Search for the cell housing the specified text and yield its [X, Y] center coordinate. 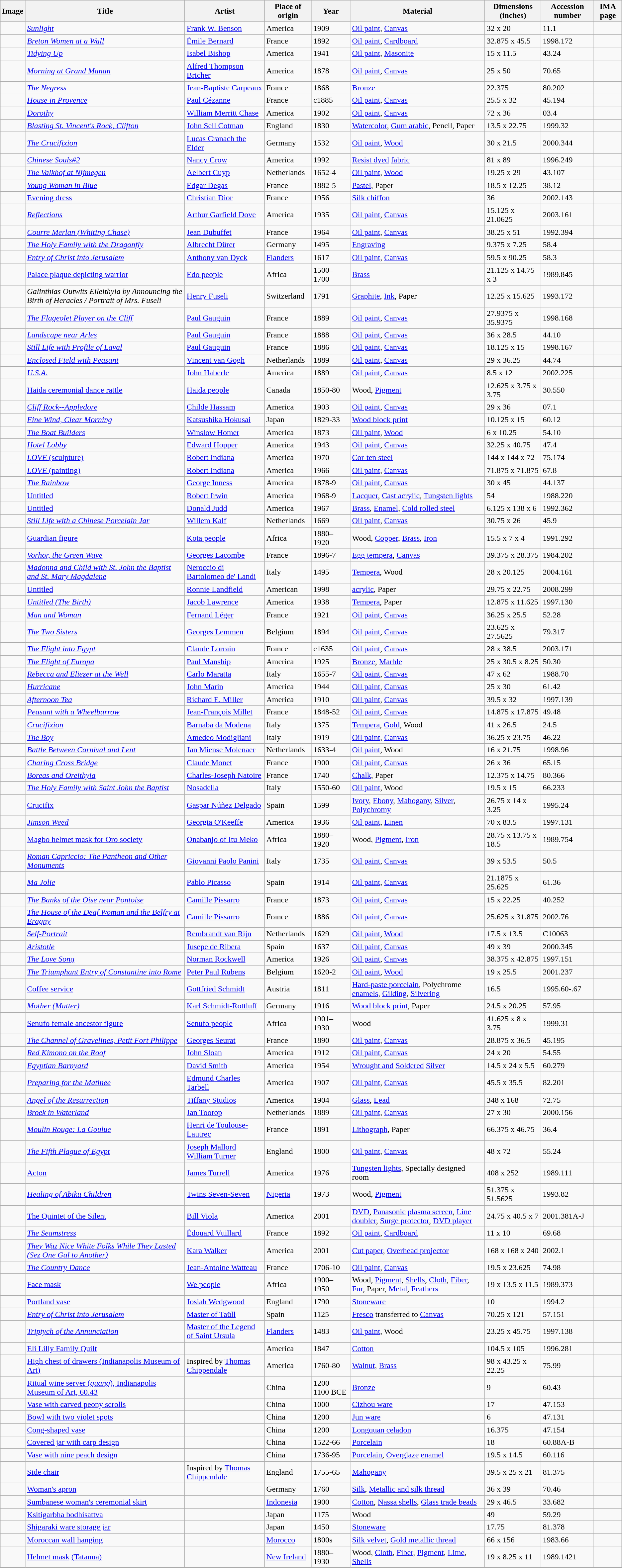
Jean Dubuffet [225, 232]
45.195 [568, 1040]
Glass, Lead [417, 1100]
We people [225, 1285]
Barnaba da Modena [225, 725]
Chinese Souls#2 [105, 160]
Donald Judd [225, 508]
66 x 156 [513, 1540]
Portland vase [105, 1302]
Wood block print [417, 419]
19.25 x 29 [513, 172]
23.625 x 27.5625 [513, 632]
The Rainbow [105, 483]
18 [513, 1442]
Jean-Antoine Watteau [225, 1267]
Tidying Up [105, 53]
Jusepe de Ribera [225, 947]
Cliff Rock--Appledore [105, 407]
Hard-paste porcelain, Polychrome enamels, Gilding, Silvering [417, 989]
1375 [331, 725]
65.15 [568, 763]
70 x 83.5 [513, 822]
Joseph Mallord William Turner [225, 1151]
1125 [331, 1314]
50.5 [568, 861]
Silk velvet, Gold metallic thread [417, 1540]
Vorhor, the Green Wave [105, 555]
Artist [225, 11]
19.5 x 14.5 [513, 1455]
66.375 x 46.75 [513, 1129]
Untitled (The Birth) [105, 602]
49 [513, 1515]
57.151 [568, 1314]
Guardian figure [105, 538]
72.75 [568, 1100]
Lacquer, Cast acrylic, Tungsten lights [417, 496]
Ksitigarbha bodhisattva [105, 1515]
Ritual wine server (guang), Indianapolis Museum of Art, 60.43 [105, 1387]
36 x 28.5 [513, 335]
Claude Lorrain [225, 649]
45.194 [568, 100]
1925 [331, 661]
Boreas and Oreithyia [105, 775]
29 x 36 [513, 407]
1997.138 [568, 1331]
1914 [331, 882]
IMA page [608, 11]
Christian Dior [225, 198]
1450 [331, 1527]
Image [13, 11]
52.28 [568, 614]
Wood block print, Paper [417, 1006]
Accession number [568, 11]
The Flageolet Player on the Cliff [105, 318]
1938 [331, 602]
2003.171 [568, 649]
13.5 x 22.75 [513, 126]
1829-33 [331, 419]
Still Life with Profile of Laval [105, 347]
Amedeo Modigliani [225, 737]
Helmet mask (Tatanua) [105, 1557]
Year [331, 11]
1617 [331, 257]
16.375 [513, 1430]
The Flight of Europa [105, 661]
Willem Kalf [225, 521]
30 x 21.5 [513, 143]
1997.151 [568, 959]
Longquan celadon [417, 1430]
Childe Hassam [225, 407]
54.55 [568, 1053]
Fernand Léger [225, 614]
Morocco [288, 1540]
16 x 21.75 [513, 750]
Switzerland [288, 296]
Afternoon Tea [105, 699]
1926 [331, 959]
9 [513, 1387]
John Haberle [225, 373]
1999.31 [568, 1023]
Title [105, 11]
Georges Seurat [225, 1040]
Breton Women at a Wall [105, 41]
Winslow Homer [225, 432]
Master of Taüll [225, 1314]
Fresco transferred to Canvas [417, 1314]
The Valkhof at Nijmegen [105, 172]
The Country Dance [105, 1267]
28.75 x 13.75 x 18.5 [513, 839]
Edward Hopper [225, 445]
80.366 [568, 775]
1993.172 [568, 296]
104.5 x 105 [513, 1348]
58.3 [568, 257]
32.875 x 45.5 [513, 41]
Vase with carved peony scrolls [105, 1404]
39.5 x 32 [513, 699]
1997.139 [568, 699]
Cor-ten steel [417, 458]
1652-4 [331, 172]
Canada [288, 390]
47.4 [568, 445]
1760 [331, 1489]
1998.168 [568, 318]
Covered jar with carp design [105, 1442]
17 [513, 1404]
2002.143 [568, 198]
1944 [331, 687]
Egg tempera, Canvas [417, 555]
The Quintet of the Silent [105, 1216]
Lucas Cranach the Elder [225, 143]
Hotel Lobby [105, 445]
1954 [331, 1065]
Cong-shaped vase [105, 1430]
2001.381A-J [568, 1216]
1735 [331, 861]
Sumbanese woman's ceremonial skirt [105, 1502]
60.116 [568, 1455]
Porcelain, Overglaze enamel [417, 1455]
Hurricane [105, 687]
Jean-Baptiste Carpeaux [225, 88]
1941 [331, 53]
1902 [331, 113]
Edgar Degas [225, 185]
10.125 x 15 [513, 419]
The Seamstress [105, 1233]
Edmund Charles Tarbell [225, 1083]
Bill Viola [225, 1216]
Tempera, Wood [417, 572]
Arthur Garfield Dove [225, 215]
1637 [331, 947]
75.99 [568, 1366]
1956 [331, 198]
1888 [331, 335]
1989.111 [568, 1173]
Face mask [105, 1285]
11 x 10 [513, 1233]
03.4 [568, 113]
1629 [331, 934]
c1885 [331, 100]
36 [513, 198]
45.9 [568, 521]
18.5 x 12.25 [513, 185]
25 x 30 [513, 687]
Oil paint, Masonite [417, 53]
Walnut, Brass [417, 1366]
C10063 [568, 934]
6 [513, 1417]
Georgia O'Keeffe [225, 822]
1900–1950 [331, 1285]
Landscape near Arles [105, 335]
15 x 22.25 [513, 900]
Gottfried Schmidt [225, 989]
Jimson Weed [105, 822]
Peasant with a Wheelbarrow [105, 712]
1175 [331, 1515]
1903 [331, 407]
Émile Bernard [225, 41]
19 x 8.25 x 11 [513, 1557]
Bronze, Marble [417, 661]
60.12 [568, 419]
Charing Cross Bridge [105, 763]
Nigeria [288, 1194]
1904 [331, 1100]
81.378 [568, 1527]
John Sell Cotman [225, 126]
11.1 [568, 28]
408 x 252 [513, 1173]
1998.167 [568, 347]
70.25 x 121 [513, 1314]
Georges Lacombe [225, 555]
The Flight into Egypt [105, 649]
LOVE (sculpture) [105, 458]
1907 [331, 1083]
17.75 [513, 1527]
59.29 [568, 1515]
47 x 62 [513, 674]
Palace plaque depicting warrior [105, 274]
60.88A-B [568, 1442]
39.375 x 28.375 [513, 555]
45.5 x 35.5 [513, 1083]
The Love Song [105, 959]
6.125 x 138 x 6 [513, 508]
33.682 [568, 1502]
Senufo female ancestor figure [105, 1023]
1878-9 [331, 483]
Battle Between Carnival and Lent [105, 750]
1968-9 [331, 496]
Twins Seven-Seven [225, 1194]
41 x 26.5 [513, 725]
07.1 [568, 407]
Katsushika Hokusai [225, 419]
Paul Cézanne [225, 100]
49.48 [568, 712]
Wrought and Soldered Silver [417, 1065]
16.5 [513, 989]
Eli Lilly Family Quilt [105, 1348]
1706-10 [331, 1267]
1997.131 [568, 822]
21.1875 x 25.625 [513, 882]
c1635 [331, 649]
19 x 25.5 [513, 972]
81.375 [568, 1472]
Onabanjo of Itu Meko [225, 839]
Tiffany Studios [225, 1100]
Crucifix [105, 805]
1992.362 [568, 508]
21.125 x 14.75 x 3 [513, 274]
The Boat Builders [105, 432]
Moulin Rouge: La Goulue [105, 1129]
1847 [331, 1348]
The Channel of Gravelines, Petit Fort Philippe [105, 1040]
Wood, Copper, Brass, Iron [417, 538]
Side chair [105, 1472]
Georges Lemmen [225, 632]
Wood, Pigment, Shells, Cloth, Fiber, Fur, Paper, Metal, Feathers [417, 1285]
17.5 x 13.5 [513, 934]
1522-66 [331, 1442]
Jan Miense Molenaer [225, 750]
72 x 36 [513, 113]
1991.292 [568, 538]
70.46 [568, 1489]
The House of the Deaf Woman and the Belfry at Eragny [105, 917]
6 x 10.25 [513, 432]
1880–1930 [331, 1557]
Jun ware [417, 1417]
1912 [331, 1053]
Claude Monet [225, 763]
69.68 [568, 1233]
U.S.A. [105, 373]
Morning at Grand Manan [105, 70]
36.25 x 23.75 [513, 737]
1200–1100 BCE [331, 1387]
19 x 13.5 x 11.5 [513, 1285]
Man and Woman [105, 614]
Giovanni Paolo Panini [225, 861]
Karl Schmidt-Rottluff [225, 1006]
2002.1 [568, 1250]
36 x 39 [513, 1489]
George Inness [225, 483]
19.5 x 15 [513, 788]
Rembrandt van Rijn [225, 934]
25 x 30.5 x 8.25 [513, 661]
144 x 144 x 72 [513, 458]
46.22 [568, 737]
Austria [288, 989]
1736-95 [331, 1455]
Jacob Lawrence [225, 602]
William Merritt Chase [225, 113]
Jean-François Millet [225, 712]
Haida people [225, 390]
Blasting St. Vincent's Rock, Clifton [105, 126]
1988.220 [568, 496]
Silk, Metallic and silk thread [417, 1489]
Fine Wind, Clear Morning [105, 419]
Nosadella [225, 788]
Oil paint, Linen [417, 822]
2004.161 [568, 572]
59.5 x 90.25 [513, 257]
Gaspar Núñez Delgado [225, 805]
81 x 89 [513, 160]
Henry Fuseli [225, 296]
348 x 168 [513, 1100]
Roman Capriccio: The Pantheon and Other Monuments [105, 861]
Tempera, Gold, Wood [417, 725]
Neroccio di Bartolomeo de' Landi [225, 572]
Graphite, Ink, Paper [417, 296]
24.5 x 20.25 [513, 1006]
The Holy Family with Saint John the Baptist [105, 788]
1995.60-.67 [568, 989]
39 x 53.5 [513, 861]
80.202 [568, 88]
36.25 x 25.5 [513, 614]
1989.1421 [568, 1557]
1998.96 [568, 750]
1935 [331, 215]
2000.156 [568, 1112]
82.201 [568, 1083]
The Holy Family with the Dragonfly [105, 245]
1669 [331, 521]
28.875 x 36.5 [513, 1040]
Galinthias Outwits Eileithyia by Announcing the Birth of Heracles / Portrait of Mrs. Fuseli [105, 296]
Haida ceremonial dance rattle [105, 390]
Self-Portrait [105, 934]
50.30 [568, 661]
Healing of Abiku Children [105, 1194]
29.75 x 22.75 [513, 589]
1000 [331, 1404]
Woman's apron [105, 1489]
Still Life with a Chinese Porcelain Jar [105, 521]
30.75 x 26 [513, 521]
Wood, Pigment, Iron [417, 839]
2002.225 [568, 373]
Alfred Thompson Bricher [225, 70]
1483 [331, 1331]
38.25 x 51 [513, 232]
High chest of drawers (Indianapolis Museum of Art) [105, 1366]
1599 [331, 805]
They Waz Nice White Folks While They Lasted (Sez One Gal to Another) [105, 1250]
DVD, Panasonic plasma screen, Line doubler, Surge protector, DVD player [417, 1216]
58.4 [568, 245]
Pablo Picasso [225, 882]
38.12 [568, 185]
2002.76 [568, 917]
Cizhou ware [417, 1404]
60.43 [568, 1387]
1995.24 [568, 805]
28 x 38.5 [513, 649]
Cut paper, Overhead projector [417, 1250]
Mother (Mutter) [105, 1006]
29 x 36.25 [513, 360]
New Ireland [288, 1557]
18.125 x 15 [513, 347]
48 x 72 [513, 1151]
2000.345 [568, 947]
1996.249 [568, 160]
1620-2 [331, 972]
8.5 x 12 [513, 373]
27.9375 x 35.9375 [513, 318]
Kota people [225, 538]
12.375 x 14.75 [513, 775]
30 x 45 [513, 483]
25.625 x 31.875 [513, 917]
25 x 50 [513, 70]
The Fifth Plague of Egypt [105, 1151]
Indonesia [288, 1502]
2003.161 [568, 215]
60.279 [568, 1065]
1996.281 [568, 1348]
1970 [331, 458]
Ronnie Landfield [225, 589]
32.25 x 40.75 [513, 445]
71.875 x 71.875 [513, 470]
Aristotle [105, 947]
1830 [331, 126]
43.107 [568, 172]
70.65 [568, 70]
The Triumphant Entry of Constantine into Rome [105, 972]
43.24 [568, 53]
Courre Merlan (Whiting Chase) [105, 232]
15.5 x 7 x 4 [513, 538]
47.153 [568, 1404]
Jan Toorop [225, 1112]
1994.2 [568, 1302]
1983.66 [568, 1540]
Coffee service [105, 989]
1989.373 [568, 1285]
Anthony van Dyck [225, 257]
Vase with nine peach design [105, 1455]
1964 [331, 232]
23.25 x 45.75 [513, 1331]
1800 [331, 1151]
55.24 [568, 1151]
40.252 [568, 900]
14.5 x 24 x 5.5 [513, 1065]
Dimensions (inches) [513, 11]
49 x 39 [513, 947]
Édouard Vuillard [225, 1233]
Dorothy [105, 113]
1755-65 [331, 1472]
The Banks of the Oise near Pontoise [105, 900]
Master of the Legend of Saint Ursula [225, 1331]
47.131 [568, 1417]
Rebecca and Eliezer at the Well [105, 674]
Egyptian Barnyard [105, 1065]
Madonna and Child with St. John the Baptist and St. Mary Magdalene [105, 572]
Enclosed Field with Peasant [105, 360]
Frank W. Benson [225, 28]
acrylic, Paper [417, 589]
Crucifixion [105, 725]
1919 [331, 737]
1760-80 [331, 1366]
Silk chiffon [417, 198]
Robert Irwin [225, 496]
1967 [331, 508]
74.98 [568, 1267]
Edo people [225, 274]
1976 [331, 1173]
Place of origin [288, 11]
1998.172 [568, 41]
Shigaraki ware storage jar [105, 1527]
Preparing for the Matinee [105, 1083]
66.233 [568, 788]
1811 [331, 989]
2001.237 [568, 972]
1993.82 [568, 1194]
1740 [331, 775]
Brass, Enamel, Cold rolled steel [417, 508]
Porcelain [417, 1442]
Tungsten lights, Specially designed room [417, 1173]
James Turrell [225, 1173]
1988.70 [568, 674]
Wood, Cloth, Fiber, Pigment, Lime, Shells [417, 1557]
44.10 [568, 335]
John Marin [225, 687]
American [288, 589]
57.95 [568, 1006]
44.137 [568, 483]
Isabel Bishop [225, 53]
Cotton [417, 1348]
19.5 x 23.625 [513, 1267]
Richard E. Miller [225, 699]
15.125 x 21.0625 [513, 215]
30.550 [568, 390]
Bowl with two violet spots [105, 1417]
168 x 168 x 240 [513, 1250]
1910 [331, 699]
1966 [331, 470]
75.174 [568, 458]
1916 [331, 1006]
1992 [331, 160]
Lithograph, Paper [417, 1129]
15 x 11.5 [513, 53]
26 x 36 [513, 763]
1984.202 [568, 555]
Material [417, 11]
54 [513, 496]
Peter Paul Rubens [225, 972]
Vincent van Gogh [225, 360]
51.375 x 51.5625 [513, 1194]
1989.754 [568, 839]
39.5 x 25 x 21 [513, 1472]
79.317 [568, 632]
1800s [331, 1540]
Josiah Wedgwood [225, 1302]
Aelbert Cuyp [225, 172]
Resist dyed fabric [417, 160]
41.625 x 8 x 3.75 [513, 1023]
26.75 x 14 x 3.25 [513, 805]
Triptych of the Annunciation [105, 1331]
1633-4 [331, 750]
54.10 [568, 432]
Henri de Toulouse-Lautrec [225, 1129]
Paul Manship [225, 661]
Nancy Crow [225, 160]
1989.845 [568, 274]
38.375 x 42.875 [513, 959]
Young Woman in Blue [105, 185]
47.154 [568, 1430]
1890 [331, 1040]
Pastel, Paper [417, 185]
1999.32 [568, 126]
Kara Walker [225, 1250]
27 x 30 [513, 1112]
Moroccan wall hanging [105, 1540]
1943 [331, 445]
Ivory, Ebony, Mahogany, Silver, Polychromy [417, 805]
24.5 [568, 725]
1532 [331, 143]
1992.394 [568, 232]
1896-7 [331, 555]
32 x 20 [513, 28]
12.875 x 11.625 [513, 602]
2008.299 [568, 589]
1791 [331, 296]
24.75 x 40.5 x 7 [513, 1216]
John Sloan [225, 1053]
1901–1930 [331, 1023]
The Crucifixion [105, 143]
Albrecht Dürer [225, 245]
Watercolor, Gum arabic, Pencil, Paper [417, 126]
Chalk, Paper [417, 775]
1882-5 [331, 185]
61.36 [568, 882]
1500–1700 [331, 274]
Senufo people [225, 1023]
Magbo helmet mask for Oro society [105, 839]
67.8 [568, 470]
The Boy [105, 737]
Acton [105, 1173]
LOVE (painting) [105, 470]
1997.130 [568, 602]
1655-7 [331, 674]
25.5 x 32 [513, 100]
2000.344 [568, 143]
Mahogany [417, 1472]
1921 [331, 614]
House in Provence [105, 100]
1850-80 [331, 390]
1973 [331, 1194]
1894 [331, 632]
12.625 x 3.75 x 3.75 [513, 390]
1550-60 [331, 788]
Evening dress [105, 198]
29 x 46.5 [513, 1502]
24 x 20 [513, 1053]
61.42 [568, 687]
Charles-Joseph Natoire [225, 775]
Cotton, Nassa shells, Glass trade beads [417, 1502]
14.875 x 17.875 [513, 712]
1790 [331, 1302]
Carlo Maratta [225, 674]
22.375 [513, 88]
1878 [331, 70]
1936 [331, 822]
Red Kimono on the Roof [105, 1053]
28 x 20.125 [513, 572]
36.4 [568, 1129]
9.375 x 7.25 [513, 245]
The Negress [105, 88]
1891 [331, 1129]
David Smith [225, 1065]
The Two Sisters [105, 632]
Ma Jolie [105, 882]
Sunlight [105, 28]
1848-52 [331, 712]
Reflections [105, 215]
1998 [331, 589]
Norman Rockwell [225, 959]
10 [513, 1302]
Tempera, Paper [417, 602]
44.74 [568, 360]
12.25 x 15.625 [513, 296]
98 x 43.25 x 22.25 [513, 1366]
Engraving [417, 245]
1909 [331, 28]
Broek in Waterland [105, 1112]
1868 [331, 88]
Brass [417, 274]
Angel of the Resurrection [105, 1100]
